Return the [X, Y] coordinate for the center point of the cell that contains the specified text.  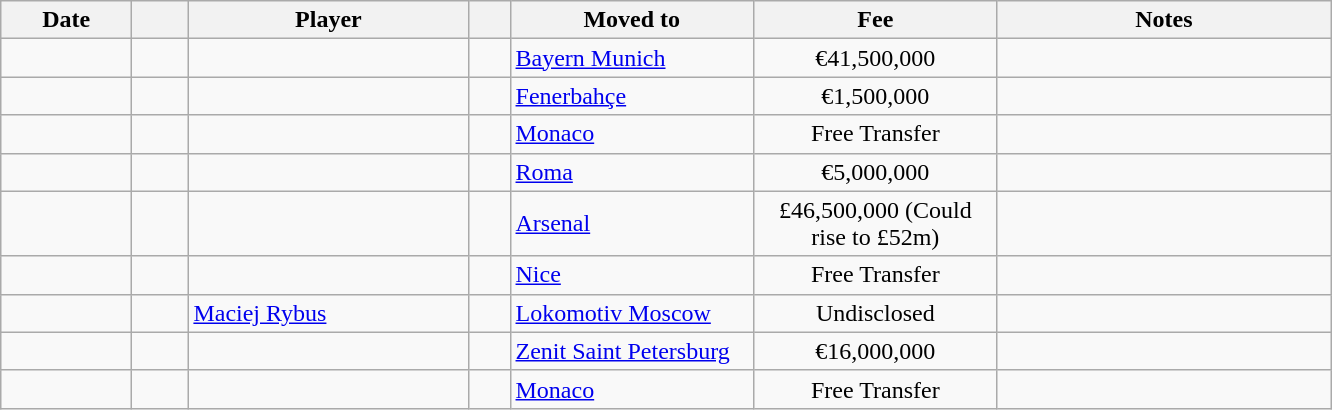
Bayern Munich [632, 58]
Date [66, 20]
€16,000,000 [876, 351]
Fee [876, 20]
Maciej Rybus [328, 313]
£46,500,000 (Could rise to £52m) [876, 224]
Notes [1164, 20]
Zenit Saint Petersburg [632, 351]
Roma [632, 172]
Lokomotiv Moscow [632, 313]
€41,500,000 [876, 58]
Moved to [632, 20]
€1,500,000 [876, 96]
Nice [632, 275]
Player [328, 20]
Arsenal [632, 224]
Fenerbahçe [632, 96]
Undisclosed [876, 313]
€5,000,000 [876, 172]
